Return the [X, Y] coordinate for the center point of the cell that contains the specified text.  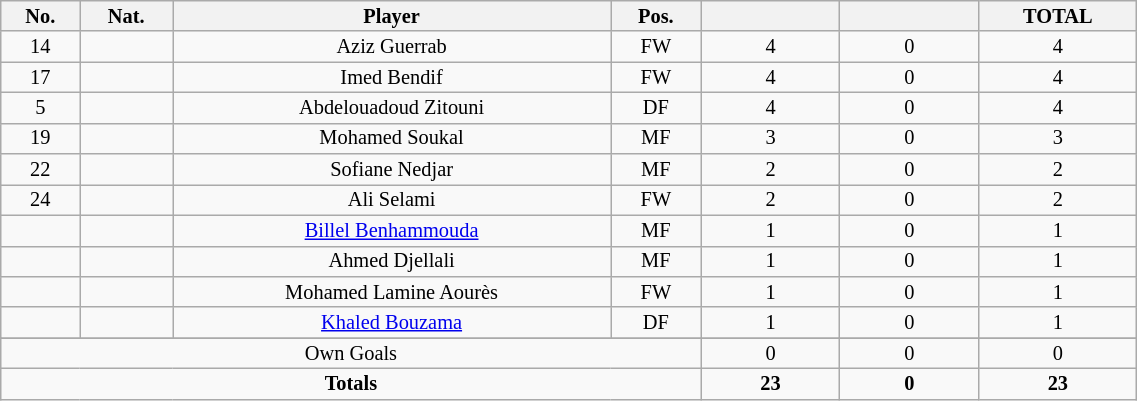
Ali Selami [392, 200]
Mohamed Soukal [392, 138]
19 [40, 138]
Mohamed Lamine Aourès [392, 292]
Billel Benhammouda [392, 230]
14 [40, 46]
Nat. [126, 16]
17 [40, 78]
Ahmed Djellali [392, 262]
24 [40, 200]
5 [40, 108]
Aziz Guerrab [392, 46]
TOTAL [1058, 16]
Player [392, 16]
Own Goals [351, 354]
22 [40, 170]
Pos. [656, 16]
Imed Bendif [392, 78]
Khaled Bouzama [392, 322]
Sofiane Nedjar [392, 170]
Abdelouadoud Zitouni [392, 108]
Totals [351, 384]
No. [40, 16]
